Return [x, y] of the center of cell containing provided text 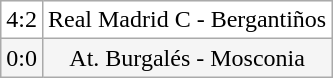
4:2 [22, 20]
At. Burgalés - Mosconia [186, 58]
0:0 [22, 58]
Real Madrid C - Bergantiños [186, 20]
